Output the (X, Y) coordinate of the center of the cell containing the given text.  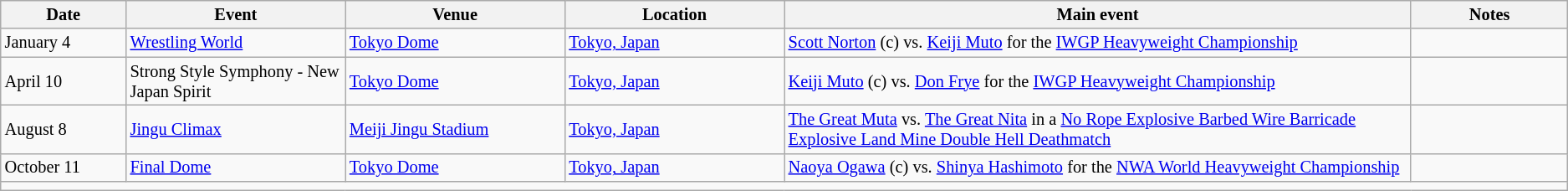
Event (236, 14)
Naoya Ogawa (c) vs. Shinya Hashimoto for the NWA World Heavyweight Championship (1098, 168)
Final Dome (236, 168)
Notes (1489, 14)
Jingu Climax (236, 129)
April 10 (64, 81)
Strong Style Symphony - New Japan Spirit (236, 81)
Meiji Jingu Stadium (455, 129)
Keiji Muto (c) vs. Don Frye for the IWGP Heavyweight Championship (1098, 81)
Wrestling World (236, 43)
Date (64, 14)
January 4 (64, 43)
October 11 (64, 168)
Main event (1098, 14)
Venue (455, 14)
August 8 (64, 129)
Location (674, 14)
The Great Muta vs. The Great Nita in a No Rope Explosive Barbed Wire Barricade Explosive Land Mine Double Hell Deathmatch (1098, 129)
Scott Norton (c) vs. Keiji Muto for the IWGP Heavyweight Championship (1098, 43)
